Pinpoint the cell where the given text exists, returning its [X, Y] midpoint coordinate. 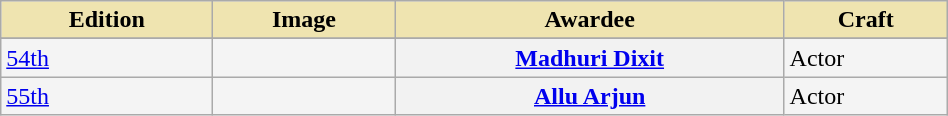
Craft [866, 20]
54th [107, 58]
55th [107, 96]
Madhuri Dixit [590, 58]
Edition [107, 20]
Image [304, 20]
Allu Arjun [590, 96]
Awardee [590, 20]
